Pinpoint the cell where the given text exists, returning its (X, Y) midpoint coordinate. 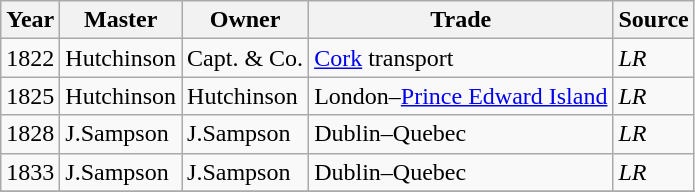
Cork transport (461, 58)
Owner (246, 20)
1825 (30, 96)
1833 (30, 172)
Trade (461, 20)
London–Prince Edward Island (461, 96)
Master (121, 20)
Source (654, 20)
1822 (30, 58)
Capt. & Co. (246, 58)
1828 (30, 134)
Year (30, 20)
